Find where the given text appears and provide that cell's center as (X, Y) coordinate. 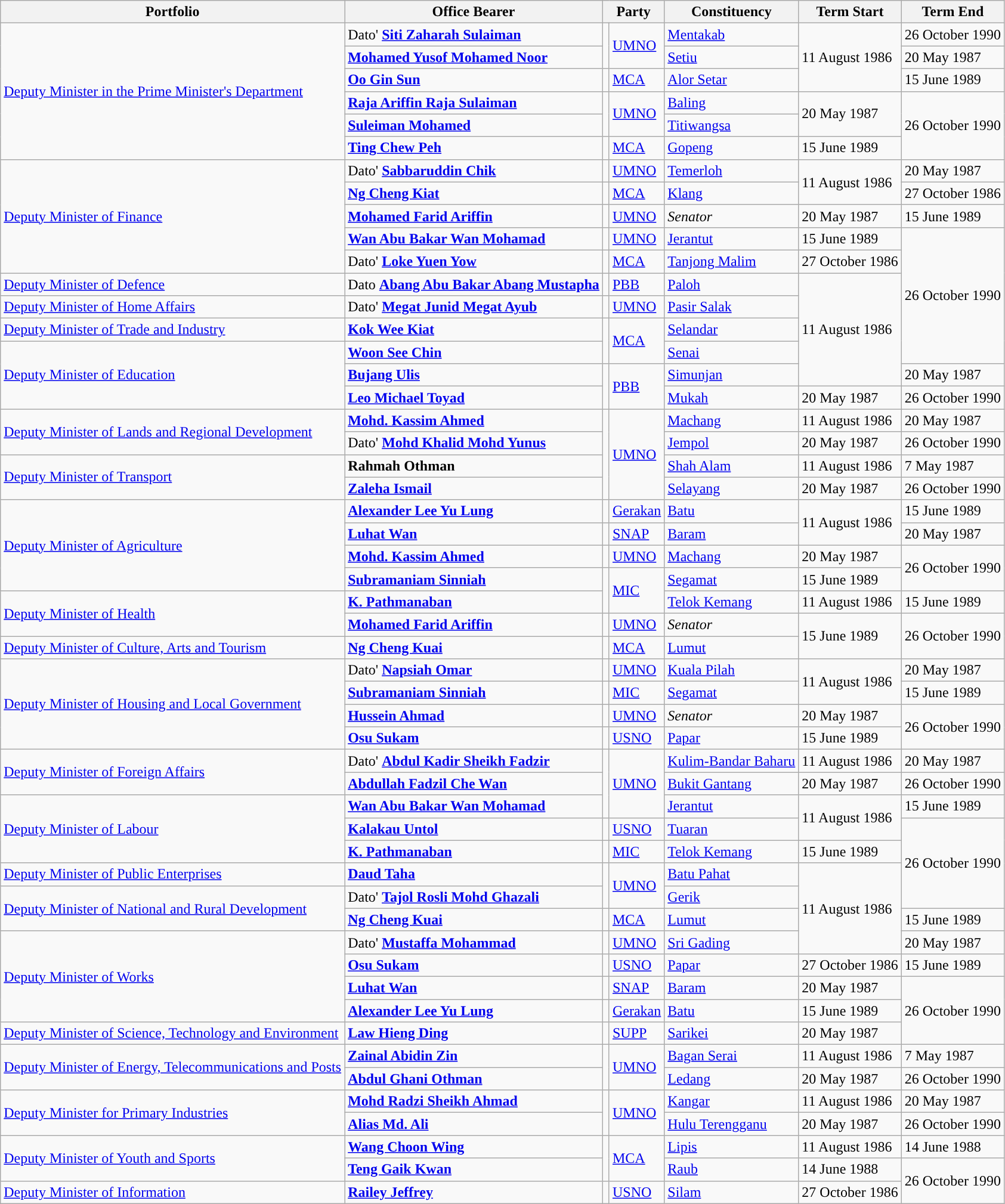
Silam (731, 1192)
Rahmah Othman (474, 466)
Deputy Minister of Foreign Affairs (173, 772)
Bagan Serai (731, 1056)
Office Bearer (474, 12)
Deputy Minister of Lands and Regional Development (173, 432)
Klang (731, 193)
Teng Gaik Kwan (474, 1169)
Zaleha Ismail (474, 488)
Gopeng (731, 148)
Kulim-Bandar Baharu (731, 761)
Dato' Sabbaruddin Chik (474, 171)
Term Start (850, 12)
Kangar (731, 1101)
Portfolio (173, 12)
Party (633, 12)
Ting Chew Peh (474, 148)
Alor Setar (731, 80)
Jempol (731, 443)
Raja Ariffin Raja Sulaiman (474, 103)
Abdul Ghani Othman (474, 1079)
Deputy Minister of Finance (173, 216)
Constituency (731, 12)
Deputy Minister of Public Enterprises (173, 874)
Zainal Abidin Zin (474, 1056)
Simunjan (731, 375)
Deputy Minister of Trade and Industry (173, 330)
Deputy Minister of Information (173, 1192)
Leo Michael Toyad (474, 398)
Wang Choon Wing (474, 1147)
Deputy Minister of Science, Technology and Environment (173, 1033)
Raub (731, 1169)
Deputy Minister of Youth and Sports (173, 1158)
Mukah (731, 398)
Kok Wee Kiat (474, 330)
Tuaran (731, 829)
Daud Taha (474, 874)
Dato' Napsiah Omar (474, 670)
Tanjong Malim (731, 261)
Shah Alam (731, 466)
SUPP (636, 1033)
Deputy Minister of Housing and Local Government (173, 704)
Woon See Chin (474, 352)
Ng Cheng Kiat (474, 193)
Deputy Minister of Works (173, 976)
Batu Pahat (731, 874)
Senai (731, 352)
Deputy Minister in the Prime Minister's Department (173, 91)
Deputy Minister of Defence (173, 284)
Hussein Ahmad (474, 716)
Selayang (731, 488)
Abdullah Fadzil Che Wan (474, 784)
Dato' Siti Zaharah Sulaiman (474, 35)
Lipis (731, 1147)
Baling (731, 103)
Deputy Minister of Energy, Telecommunications and Posts (173, 1067)
Sri Gading (731, 942)
Deputy Minister for Primary Industries (173, 1113)
Deputy Minister of Agriculture (173, 545)
Dato' Mustaffa Mohammad (474, 942)
Deputy Minister of Transport (173, 477)
Deputy Minister of Education (173, 375)
Dato' Mohd Khalid Mohd Yunus (474, 443)
Oo Gin Sun (474, 80)
Kuala Pilah (731, 670)
Selandar (731, 330)
Temerloh (731, 171)
Ledang (731, 1079)
Dato' Abdul Kadir Sheikh Fadzir (474, 761)
Dato' Megat Junid Megat Ayub (474, 307)
Titiwangsa (731, 125)
Mohd Radzi Sheikh Ahmad (474, 1101)
Deputy Minister of Labour (173, 829)
Kalakau Untol (474, 829)
Gerik (731, 897)
Law Hieng Ding (474, 1033)
Alias Md. Ali (474, 1124)
Dato' Loke Yuen Yow (474, 261)
Deputy Minister of Home Affairs (173, 307)
Deputy Minister of Health (173, 613)
Bukit Gantang (731, 784)
Hulu Terengganu (731, 1124)
Pasir Salak (731, 307)
Bujang Ulis (474, 375)
Setiu (731, 57)
Term End (953, 12)
Deputy Minister of National and Rural Development (173, 908)
Mohamed Yusof Mohamed Noor (474, 57)
Railey Jeffrey (474, 1192)
Suleiman Mohamed (474, 125)
Dato' Tajol Rosli Mohd Ghazali (474, 897)
Mentakab (731, 35)
Dato Abang Abu Bakar Abang Mustapha (474, 284)
Deputy Minister of Culture, Arts and Tourism (173, 647)
Paloh (731, 284)
Sarikei (731, 1033)
